Determine the [x, y] coordinate at the center of the cell enclosing the given text.  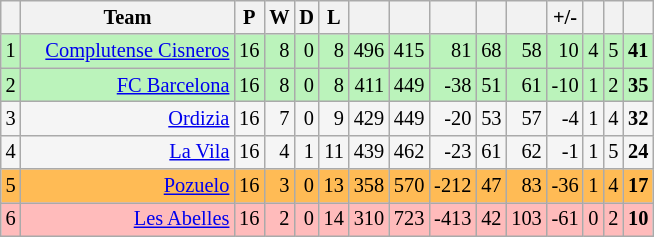
FC Barcelona [128, 85]
L [334, 17]
41 [638, 51]
-38 [452, 85]
P [249, 17]
53 [491, 118]
81 [452, 51]
103 [526, 219]
57 [526, 118]
-413 [452, 219]
68 [491, 51]
+/- [566, 17]
9 [334, 118]
415 [409, 51]
-61 [566, 219]
-4 [566, 118]
La Vila [128, 152]
62 [526, 152]
42 [491, 219]
58 [526, 51]
47 [491, 186]
W [279, 17]
-1 [566, 152]
Ordizia [128, 118]
13 [334, 186]
Complutense Cisneros [128, 51]
429 [369, 118]
17 [638, 186]
-212 [452, 186]
51 [491, 85]
723 [409, 219]
32 [638, 118]
-10 [566, 85]
439 [369, 152]
-23 [452, 152]
570 [409, 186]
83 [526, 186]
411 [369, 85]
11 [334, 152]
462 [409, 152]
D [306, 17]
310 [369, 219]
-36 [566, 186]
-20 [452, 118]
35 [638, 85]
24 [638, 152]
7 [279, 118]
6 [11, 219]
496 [369, 51]
358 [369, 186]
14 [334, 219]
Pozuelo [128, 186]
Les Abelles [128, 219]
Team [128, 17]
